Capture the cell that displays the provided text and extract its [x, y] central coordinate. 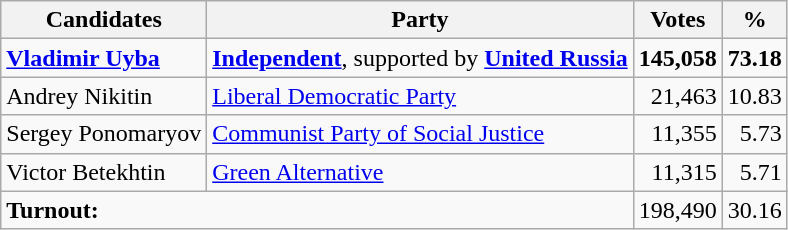
Party [420, 20]
145,058 [678, 58]
5.73 [754, 134]
10.83 [754, 96]
Turnout: [317, 210]
% [754, 20]
11,355 [678, 134]
Liberal Democratic Party [420, 96]
Votes [678, 20]
73.18 [754, 58]
Communist Party of Social Justice [420, 134]
Andrey Nikitin [104, 96]
198,490 [678, 210]
21,463 [678, 96]
Green Alternative [420, 172]
Independent, supported by United Russia [420, 58]
11,315 [678, 172]
Victor Betekhtin [104, 172]
Candidates [104, 20]
5.71 [754, 172]
Vladimir Uyba [104, 58]
Sergey Ponomaryov [104, 134]
30.16 [754, 210]
